Identify which cell holds the provided text, then report its [X, Y] central coordinate. 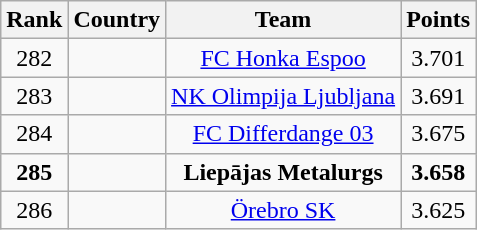
282 [34, 58]
285 [34, 172]
3.625 [438, 210]
Örebro SK [284, 210]
3.691 [438, 96]
3.658 [438, 172]
Team [284, 20]
Rank [34, 20]
NK Olimpija Ljubljana [284, 96]
Liepājas Metalurgs [284, 172]
3.701 [438, 58]
283 [34, 96]
284 [34, 134]
286 [34, 210]
Country [117, 20]
Points [438, 20]
3.675 [438, 134]
FC Differdange 03 [284, 134]
FC Honka Espoo [284, 58]
